Provide the [X, Y] coordinate of the cell's center where the given text is located.  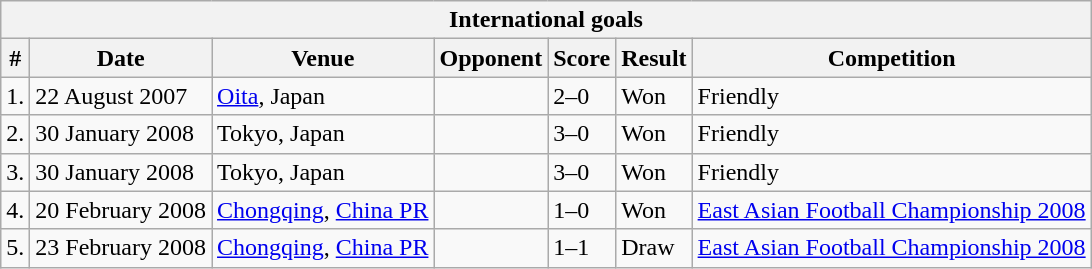
Opponent [491, 58]
# [16, 58]
Date [121, 58]
Competition [892, 58]
1–0 [582, 210]
5. [16, 248]
3. [16, 172]
Oita, Japan [323, 96]
20 February 2008 [121, 210]
1. [16, 96]
Venue [323, 58]
International goals [546, 20]
4. [16, 210]
23 February 2008 [121, 248]
2. [16, 134]
Score [582, 58]
Draw [654, 248]
1–1 [582, 248]
2–0 [582, 96]
Result [654, 58]
22 August 2007 [121, 96]
